From the cell containing the given text, extract its center point as (x, y) coordinate. 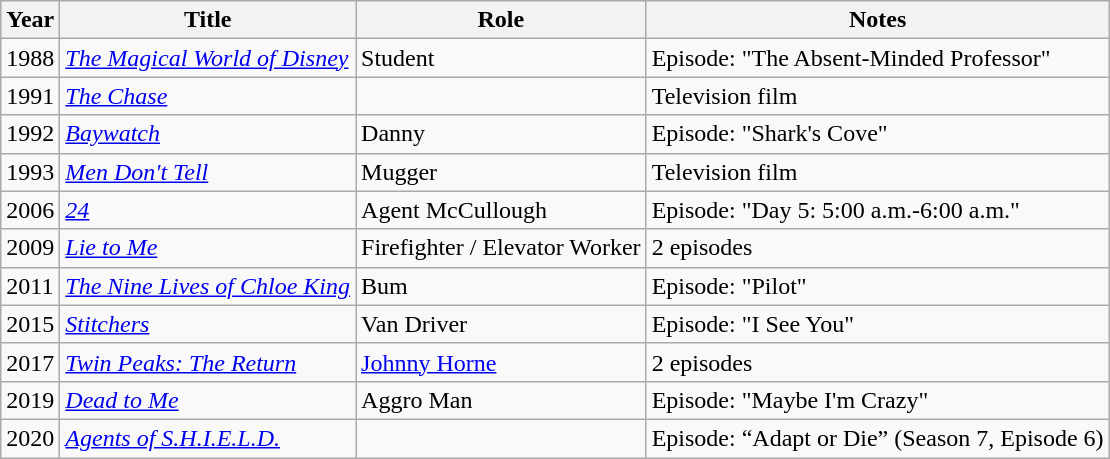
Episode: "Day 5: 5:00 a.m.-6:00 a.m." (878, 210)
Men Don't Tell (208, 172)
Danny (502, 134)
1991 (30, 96)
Title (208, 20)
Episode: “Adapt or Die” (Season 7, Episode 6) (878, 438)
Episode: "I See You" (878, 324)
Johnny Horne (502, 362)
The Chase (208, 96)
Year (30, 20)
2006 (30, 210)
2015 (30, 324)
Role (502, 20)
Agent McCullough (502, 210)
Dead to Me (208, 400)
Van Driver (502, 324)
Episode: "Shark's Cove" (878, 134)
Mugger (502, 172)
The Magical World of Disney (208, 58)
1993 (30, 172)
Aggro Man (502, 400)
2011 (30, 286)
Student (502, 58)
2019 (30, 400)
1992 (30, 134)
24 (208, 210)
2020 (30, 438)
Twin Peaks: The Return (208, 362)
Agents of S.H.I.E.L.D. (208, 438)
Firefighter / Elevator Worker (502, 248)
Episode: "Pilot" (878, 286)
2017 (30, 362)
Episode: "Maybe I'm Crazy" (878, 400)
Lie to Me (208, 248)
The Nine Lives of Chloe King (208, 286)
Bum (502, 286)
Stitchers (208, 324)
Baywatch (208, 134)
Episode: "The Absent-Minded Professor" (878, 58)
2009 (30, 248)
Notes (878, 20)
1988 (30, 58)
